Provide the [X, Y] coordinate of the cell's center where the given text is located.  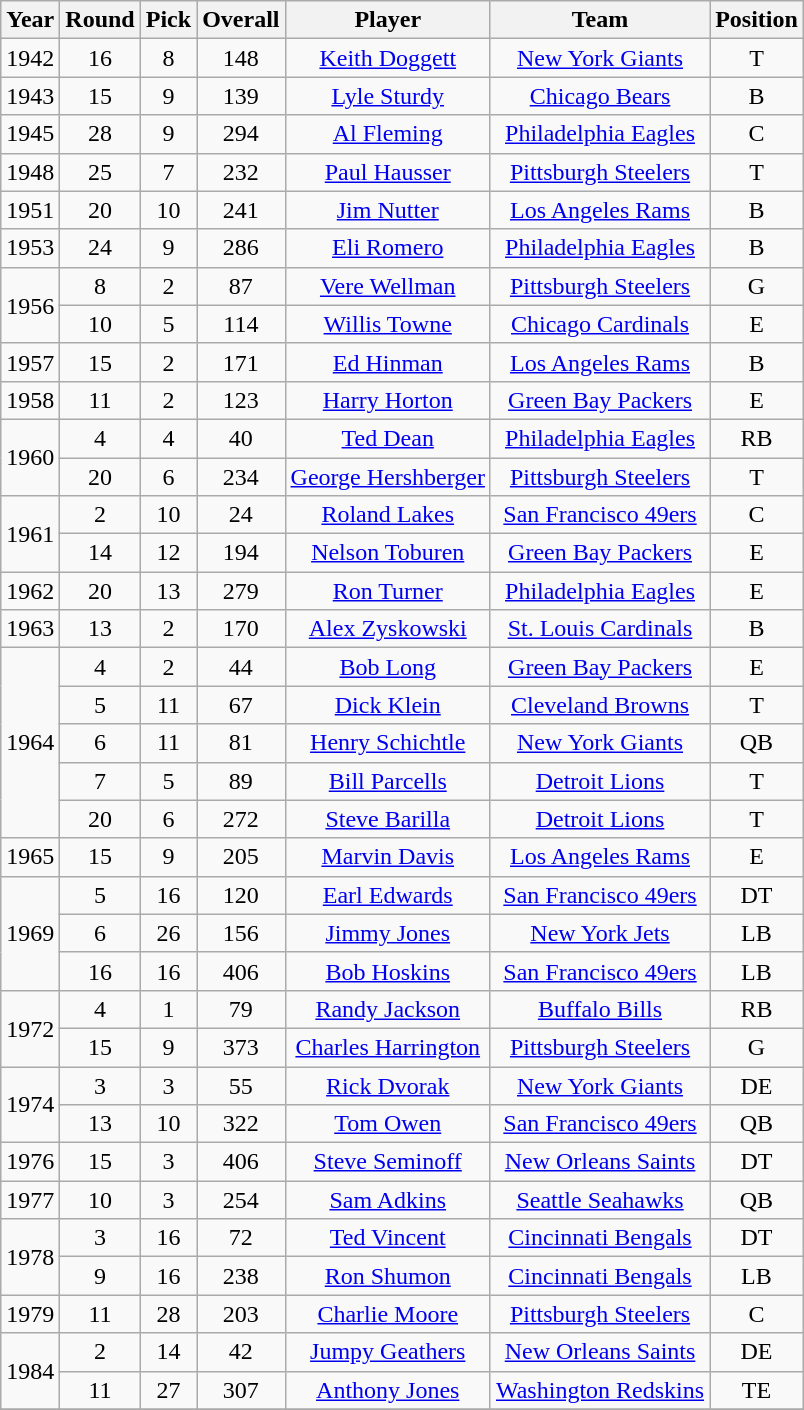
Charlie Moore [388, 1314]
Jim Nutter [388, 210]
79 [241, 1009]
1964 [30, 743]
232 [241, 172]
Sam Adkins [388, 1200]
Overall [241, 20]
Keith Doggett [388, 58]
Ted Dean [388, 438]
Cleveland Browns [600, 705]
Earl Edwards [388, 895]
1979 [30, 1314]
241 [241, 210]
Seattle Seahawks [600, 1200]
Henry Schichtle [388, 743]
89 [241, 781]
Al Fleming [388, 134]
1943 [30, 96]
1974 [30, 1104]
25 [100, 172]
307 [241, 1390]
205 [241, 857]
55 [241, 1085]
238 [241, 1276]
St. Louis Cardinals [600, 629]
George Hershberger [388, 477]
Year [30, 20]
Chicago Bears [600, 96]
234 [241, 477]
1942 [30, 58]
Dick Klein [388, 705]
72 [241, 1238]
27 [168, 1390]
1 [168, 1009]
1972 [30, 1028]
12 [168, 553]
322 [241, 1124]
286 [241, 248]
Bill Parcells [388, 781]
Lyle Sturdy [388, 96]
120 [241, 895]
1958 [30, 400]
TE [757, 1390]
Buffalo Bills [600, 1009]
170 [241, 629]
Tom Owen [388, 1124]
Rick Dvorak [388, 1085]
194 [241, 553]
Ron Shumon [388, 1276]
Jumpy Geathers [388, 1352]
Nelson Toburen [388, 553]
Ron Turner [388, 591]
Randy Jackson [388, 1009]
123 [241, 400]
42 [241, 1352]
1984 [30, 1371]
Alex Zyskowski [388, 629]
279 [241, 591]
Team [600, 20]
Vere Wellman [388, 286]
1951 [30, 210]
1977 [30, 1200]
Chicago Cardinals [600, 324]
139 [241, 96]
156 [241, 933]
Pick [168, 20]
1976 [30, 1162]
373 [241, 1047]
87 [241, 286]
1945 [30, 134]
44 [241, 667]
Marvin Davis [388, 857]
1969 [30, 933]
203 [241, 1314]
272 [241, 819]
Harry Horton [388, 400]
81 [241, 743]
Bob Long [388, 667]
1953 [30, 248]
Roland Lakes [388, 515]
Position [757, 20]
1965 [30, 857]
Player [388, 20]
New York Jets [600, 933]
Willis Towne [388, 324]
1956 [30, 305]
1978 [30, 1257]
Paul Hausser [388, 172]
254 [241, 1200]
Washington Redskins [600, 1390]
40 [241, 438]
1957 [30, 362]
Steve Seminoff [388, 1162]
1961 [30, 534]
Anthony Jones [388, 1390]
Jimmy Jones [388, 933]
Bob Hoskins [388, 971]
1962 [30, 591]
1963 [30, 629]
1948 [30, 172]
171 [241, 362]
67 [241, 705]
1960 [30, 457]
148 [241, 58]
Eli Romero [388, 248]
Ted Vincent [388, 1238]
Round [100, 20]
Ed Hinman [388, 362]
Steve Barilla [388, 819]
114 [241, 324]
26 [168, 933]
Charles Harrington [388, 1047]
294 [241, 134]
